From the cell containing the given text, extract its center point as (X, Y) coordinate. 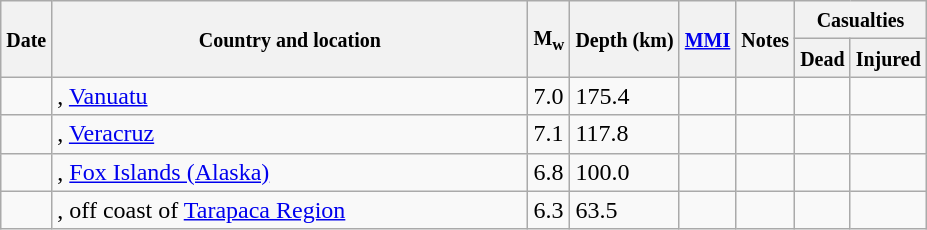
100.0 (624, 172)
63.5 (624, 210)
Dead (823, 58)
, Fox Islands (Alaska) (290, 172)
6.8 (549, 172)
, off coast of Tarapaca Region (290, 210)
Country and location (290, 39)
Casualties (861, 20)
7.0 (549, 96)
7.1 (549, 134)
Notes (766, 39)
Date (26, 39)
Depth (km) (624, 39)
Mw (549, 39)
6.3 (549, 210)
Injured (888, 58)
175.4 (624, 96)
, Vanuatu (290, 96)
117.8 (624, 134)
MMI (708, 39)
, Veracruz (290, 134)
